Pinpoint the cell where the given text exists, returning its [x, y] midpoint coordinate. 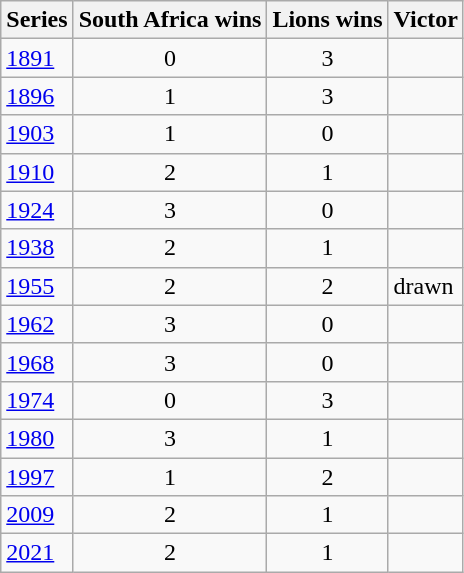
2009 [37, 515]
1903 [37, 134]
1938 [37, 248]
1955 [37, 286]
drawn [426, 286]
1997 [37, 477]
1896 [37, 96]
1910 [37, 172]
1891 [37, 58]
1924 [37, 210]
Lions wins [328, 20]
1974 [37, 400]
2021 [37, 553]
Victor [426, 20]
Series [37, 20]
1980 [37, 438]
1968 [37, 362]
South Africa wins [170, 20]
1962 [37, 324]
